Determine the [x, y] coordinate at the center of the cell enclosing the given text.  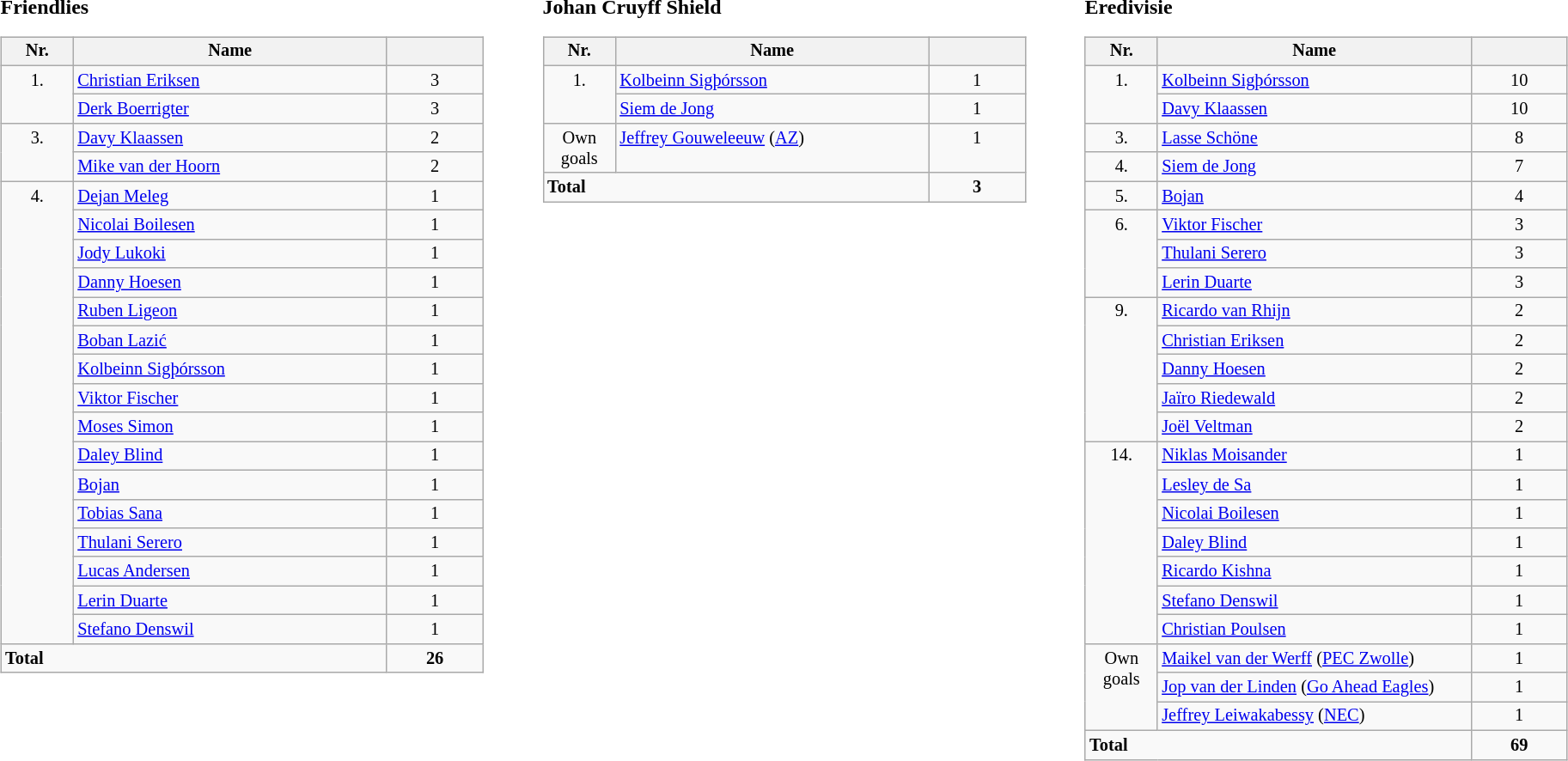
6. [1121, 254]
Derk Boerrigter [230, 109]
Christian Poulsen [1315, 630]
Lesley de Sa [1315, 484]
Jeffrey Leiwakabessy (NEC) [1315, 716]
Moses Simon [230, 427]
Tobias Sana [230, 514]
Jaïro Riedewald [1315, 399]
Mike van der Hoorn [230, 167]
26 [435, 658]
Lasse Schöne [1315, 138]
9. [1121, 369]
Jeffrey Gouweleeuw (AZ) [772, 149]
Ricardo van Rhijn [1315, 312]
14. [1121, 543]
Boban Lazić [230, 340]
Jody Lukoki [230, 253]
8 [1519, 138]
Jop van der Linden (Go Ahead Eagles) [1315, 687]
Maikel van der Werff (PEC Zwolle) [1315, 658]
Lucas Andersen [230, 571]
69 [1519, 745]
7 [1519, 167]
Ruben Ligeon [230, 312]
Ricardo Kishna [1315, 571]
Niklas Moisander [1315, 456]
Joël Veltman [1315, 427]
4 [1519, 196]
Dejan Meleg [230, 196]
5. [1121, 196]
